Identify which cell holds the provided text, then report its (x, y) central coordinate. 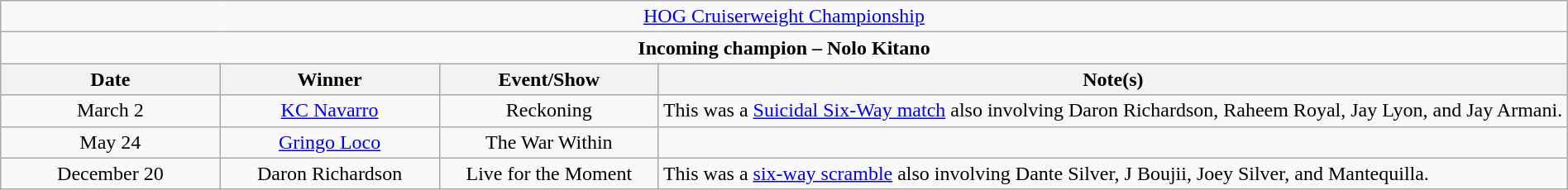
Gringo Loco (329, 142)
March 2 (111, 111)
Incoming champion – Nolo Kitano (784, 48)
May 24 (111, 142)
Note(s) (1113, 79)
December 20 (111, 173)
Reckoning (549, 111)
Live for the Moment (549, 173)
The War Within (549, 142)
HOG Cruiserweight Championship (784, 17)
This was a six-way scramble also involving Dante Silver, J Boujii, Joey Silver, and Mantequilla. (1113, 173)
Winner (329, 79)
Daron Richardson (329, 173)
KC Navarro (329, 111)
Date (111, 79)
This was a Suicidal Six-Way match also involving Daron Richardson, Raheem Royal, Jay Lyon, and Jay Armani. (1113, 111)
Event/Show (549, 79)
